Find where the given text appears and provide that cell's center as (X, Y) coordinate. 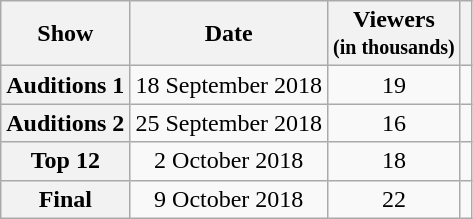
9 October 2018 (229, 199)
22 (394, 199)
25 September 2018 (229, 123)
Viewers(in thousands) (394, 34)
Date (229, 34)
Final (66, 199)
Show (66, 34)
Top 12 (66, 161)
16 (394, 123)
Auditions 1 (66, 85)
19 (394, 85)
18 (394, 161)
2 October 2018 (229, 161)
18 September 2018 (229, 85)
Auditions 2 (66, 123)
